Find where the given text appears and provide that cell's center as (X, Y) coordinate. 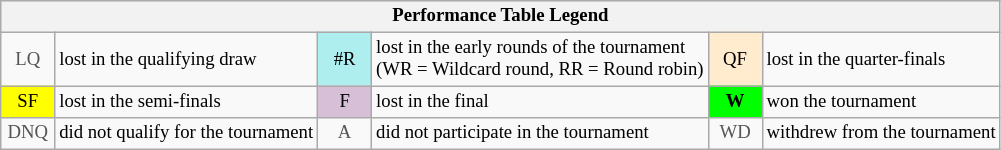
F (345, 102)
lost in the final (540, 102)
SF (28, 102)
lost in the qualifying draw (186, 60)
did not qualify for the tournament (186, 134)
lost in the quarter-finals (881, 60)
#R (345, 60)
DNQ (28, 134)
A (345, 134)
lost in the early rounds of the tournament(WR = Wildcard round, RR = Round robin) (540, 60)
WD (735, 134)
Performance Table Legend (500, 16)
did not participate in the tournament (540, 134)
QF (735, 60)
W (735, 102)
won the tournament (881, 102)
withdrew from the tournament (881, 134)
LQ (28, 60)
lost in the semi-finals (186, 102)
